Locate the cell with the specified text and output its [x, y] center coordinate. 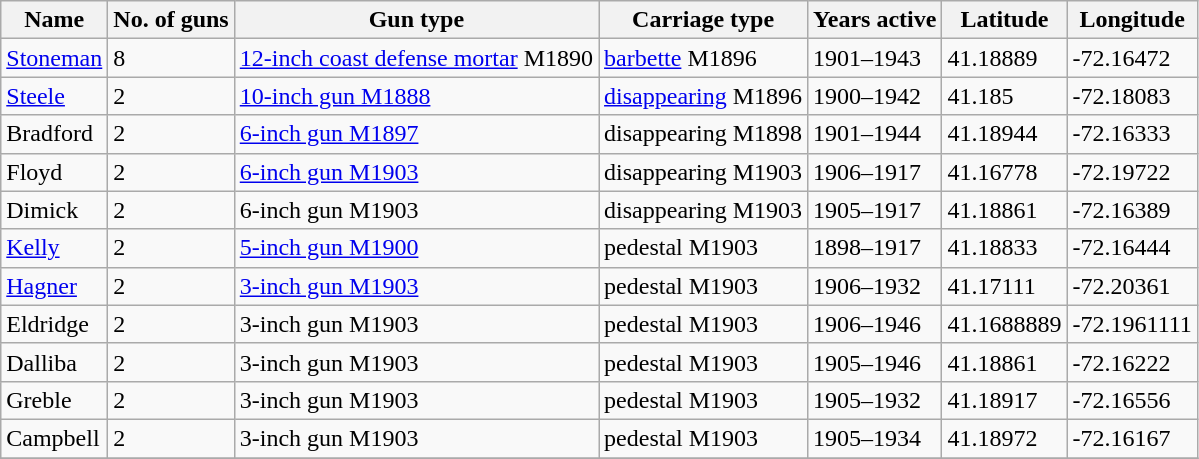
Bradford [54, 134]
Latitude [1004, 20]
Eldridge [54, 324]
1905–1946 [875, 362]
-72.16389 [1132, 210]
1905–1917 [875, 210]
-72.16167 [1132, 438]
1898–1917 [875, 248]
41.17111 [1004, 286]
Dimick [54, 210]
-72.16556 [1132, 400]
41.18917 [1004, 400]
Stoneman [54, 58]
Campbell [54, 438]
1901–1944 [875, 134]
Carriage type [704, 20]
Longitude [1132, 20]
41.18833 [1004, 248]
8 [171, 58]
Dalliba [54, 362]
Hagner [54, 286]
12-inch coast defense mortar M1890 [416, 58]
41.18944 [1004, 134]
-72.18083 [1132, 96]
-72.1961111 [1132, 324]
41.185 [1004, 96]
1901–1943 [875, 58]
No. of guns [171, 20]
Floyd [54, 172]
1905–1932 [875, 400]
Greble [54, 400]
1906–1917 [875, 172]
10-inch gun M1888 [416, 96]
1905–1934 [875, 438]
-72.16222 [1132, 362]
41.18889 [1004, 58]
5-inch gun M1900 [416, 248]
6-inch gun M1897 [416, 134]
-72.16444 [1132, 248]
41.1688889 [1004, 324]
Kelly [54, 248]
Gun type [416, 20]
1906–1946 [875, 324]
41.16778 [1004, 172]
disappearing M1898 [704, 134]
barbette M1896 [704, 58]
Years active [875, 20]
disappearing M1896 [704, 96]
Steele [54, 96]
1900–1942 [875, 96]
-72.20361 [1132, 286]
1906–1932 [875, 286]
41.18972 [1004, 438]
Name [54, 20]
-72.16472 [1132, 58]
-72.16333 [1132, 134]
-72.19722 [1132, 172]
